Locate the cell with the specified text and output its (X, Y) center coordinate. 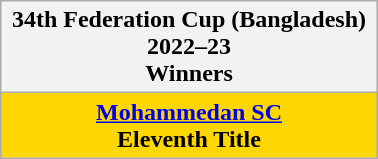
Mohammedan SC Eleventh Title (189, 126)
34th Federation Cup (Bangladesh) 2022–23 Winners (189, 47)
